Locate the cell with the specified text and output its (X, Y) center coordinate. 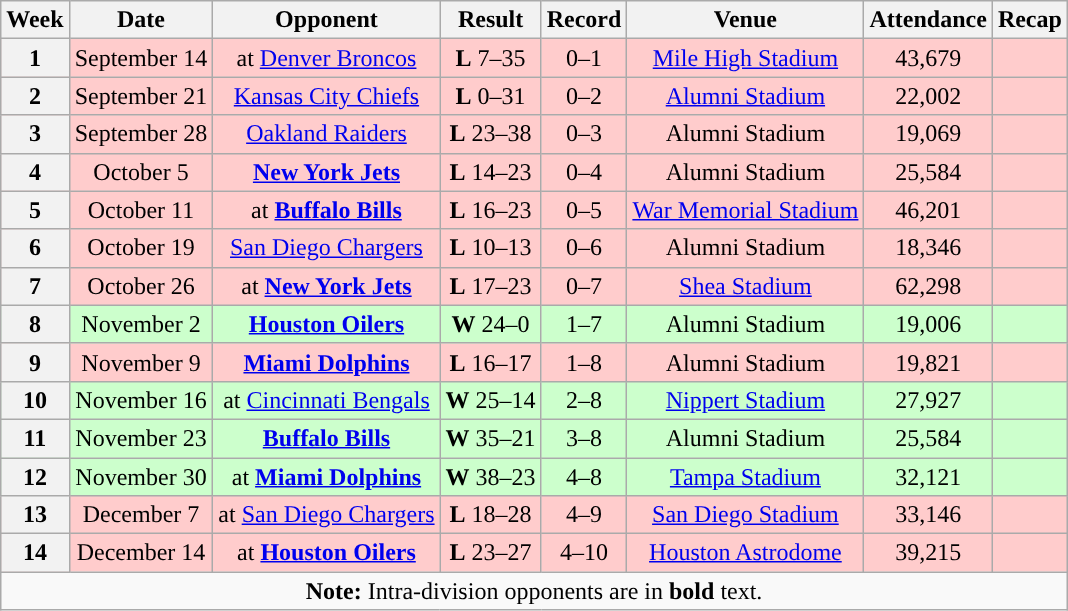
November 23 (141, 438)
Kansas City Chiefs (326, 96)
Tampa Stadium (746, 477)
L 0–31 (490, 96)
33,146 (928, 515)
19,069 (928, 134)
December 14 (141, 553)
27,927 (928, 400)
5 (35, 210)
11 (35, 438)
Attendance (928, 20)
San Diego Chargers (326, 248)
12 (35, 477)
September 28 (141, 134)
2 (35, 96)
0–6 (584, 248)
0–3 (584, 134)
18,346 (928, 248)
7 (35, 286)
Miami Dolphins (326, 362)
4 (35, 172)
19,821 (928, 362)
November 9 (141, 362)
at Cincinnati Bengals (326, 400)
L 7–35 (490, 58)
Houston Oilers (326, 324)
0–1 (584, 58)
4–10 (584, 553)
1–8 (584, 362)
at Buffalo Bills (326, 210)
13 (35, 515)
September 14 (141, 58)
0–5 (584, 210)
Result (490, 20)
4–9 (584, 515)
December 7 (141, 515)
Mile High Stadium (746, 58)
L 16–17 (490, 362)
22,002 (928, 96)
Recap (1030, 20)
L 17–23 (490, 286)
6 (35, 248)
October 26 (141, 286)
0–7 (584, 286)
W 24–0 (490, 324)
November 16 (141, 400)
W 35–21 (490, 438)
Opponent (326, 20)
at Houston Oilers (326, 553)
1 (35, 58)
L 23–38 (490, 134)
Oakland Raiders (326, 134)
at Denver Broncos (326, 58)
46,201 (928, 210)
September 21 (141, 96)
at San Diego Chargers (326, 515)
Houston Astrodome (746, 553)
October 5 (141, 172)
62,298 (928, 286)
43,679 (928, 58)
at Miami Dolphins (326, 477)
New York Jets (326, 172)
San Diego Stadium (746, 515)
4–8 (584, 477)
0–2 (584, 96)
L 16–23 (490, 210)
at New York Jets (326, 286)
10 (35, 400)
Note: Intra-division opponents are in bold text. (534, 591)
L 10–13 (490, 248)
9 (35, 362)
October 11 (141, 210)
W 38–23 (490, 477)
32,121 (928, 477)
L 18–28 (490, 515)
November 2 (141, 324)
Buffalo Bills (326, 438)
Week (35, 20)
19,006 (928, 324)
8 (35, 324)
14 (35, 553)
W 25–14 (490, 400)
October 19 (141, 248)
L 14–23 (490, 172)
3–8 (584, 438)
39,215 (928, 553)
3 (35, 134)
Record (584, 20)
Nippert Stadium (746, 400)
War Memorial Stadium (746, 210)
0–4 (584, 172)
L 23–27 (490, 553)
Date (141, 20)
Venue (746, 20)
1–7 (584, 324)
2–8 (584, 400)
Shea Stadium (746, 286)
November 30 (141, 477)
